Search for the cell housing the specified text and yield its (x, y) center coordinate. 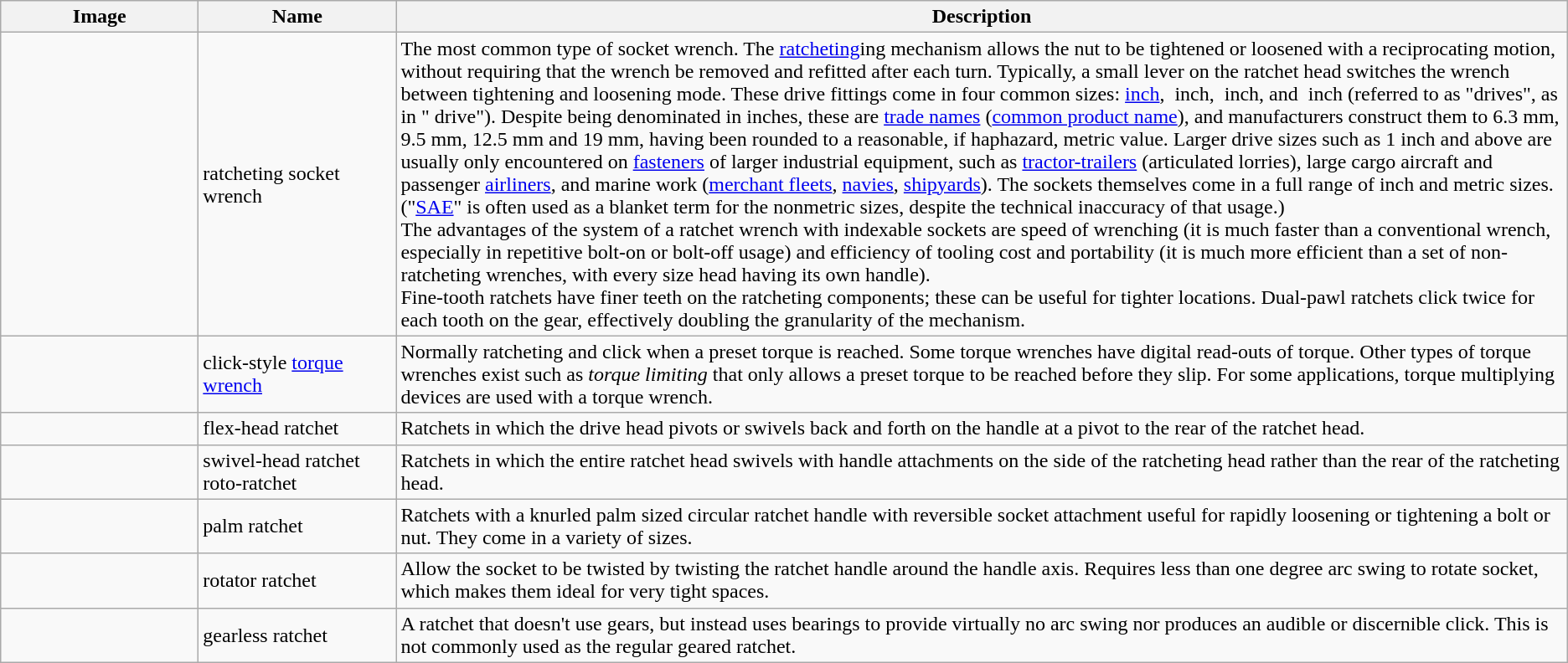
Ratchets in which the drive head pivots or swivels back and forth on the handle at a pivot to the rear of the ratchet head. (982, 429)
rotator ratchet (297, 581)
Name (297, 17)
ratcheting socket wrench (297, 184)
swivel-head ratchetroto-ratchet (297, 472)
flex-head ratchet (297, 429)
Description (982, 17)
gearless ratchet (297, 635)
click-style torque wrench (297, 374)
palm ratchet (297, 526)
Image (100, 17)
